For the text-containing cell, return its midpoint in [x, y] coordinate format. 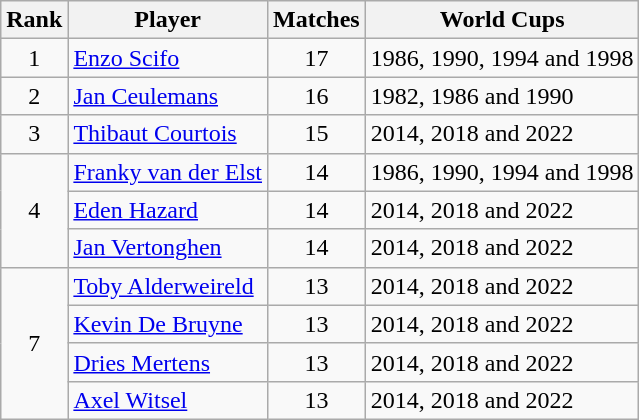
1 [34, 58]
Franky van der Elst [168, 172]
Thibaut Courtois [168, 134]
Matches [317, 20]
Axel Witsel [168, 400]
15 [317, 134]
Toby Alderweireld [168, 286]
Rank [34, 20]
7 [34, 343]
Eden Hazard [168, 210]
Jan Vertonghen [168, 248]
1982, 1986 and 1990 [502, 96]
Jan Ceulemans [168, 96]
16 [317, 96]
4 [34, 210]
17 [317, 58]
Player [168, 20]
Kevin De Bruyne [168, 324]
World Cups [502, 20]
Dries Mertens [168, 362]
Enzo Scifo [168, 58]
3 [34, 134]
2 [34, 96]
